Extract the (X, Y) coordinate from the center of the cell holding the provided text.  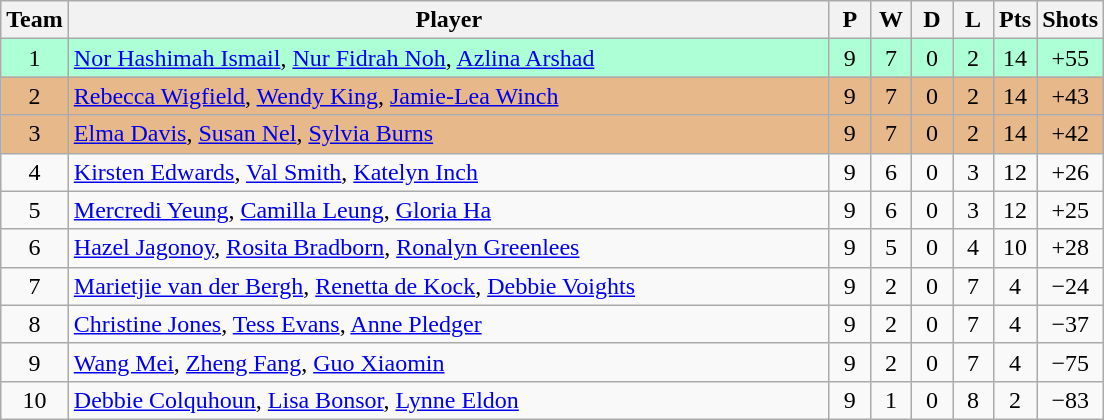
Hazel Jagonoy, Rosita Bradborn, Ronalyn Greenlees (448, 248)
D (932, 20)
+42 (1070, 134)
Elma Davis, Susan Nel, Sylvia Burns (448, 134)
Mercredi Yeung, Camilla Leung, Gloria Ha (448, 210)
+28 (1070, 248)
−37 (1070, 324)
Team (35, 20)
Player (448, 20)
−24 (1070, 286)
+25 (1070, 210)
−83 (1070, 400)
Marietjie van der Bergh, Renetta de Kock, Debbie Voights (448, 286)
Rebecca Wigfield, Wendy King, Jamie-Lea Winch (448, 96)
Debbie Colquhoun, Lisa Bonsor, Lynne Eldon (448, 400)
−75 (1070, 362)
Christine Jones, Tess Evans, Anne Pledger (448, 324)
+43 (1070, 96)
Shots (1070, 20)
+55 (1070, 58)
L (974, 20)
P (850, 20)
Kirsten Edwards, Val Smith, Katelyn Inch (448, 172)
W (890, 20)
+26 (1070, 172)
Wang Mei, Zheng Fang, Guo Xiaomin (448, 362)
Pts (1016, 20)
Nor Hashimah Ismail, Nur Fidrah Noh, Azlina Arshad (448, 58)
